Search for the cell housing the specified text and yield its (X, Y) center coordinate. 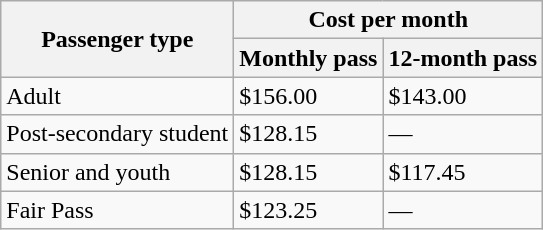
$156.00 (308, 96)
$143.00 (463, 96)
Monthly pass (308, 58)
Senior and youth (118, 172)
Adult (118, 96)
Fair Pass (118, 210)
$123.25 (308, 210)
$117.45 (463, 172)
Post-secondary student (118, 134)
Passenger type (118, 39)
12-month pass (463, 58)
Cost per month (388, 20)
